Provide the (x, y) coordinate of the cell's center where the given text is located.  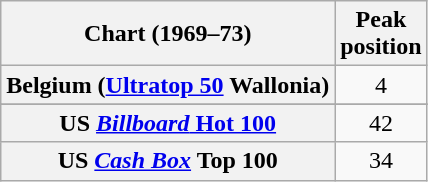
42 (381, 123)
US Cash Box Top 100 (168, 161)
US Billboard Hot 100 (168, 123)
Belgium (Ultratop 50 Wallonia) (168, 85)
4 (381, 85)
34 (381, 161)
Peakposition (381, 34)
Chart (1969–73) (168, 34)
